Capture the cell that displays the provided text and extract its [X, Y] central coordinate. 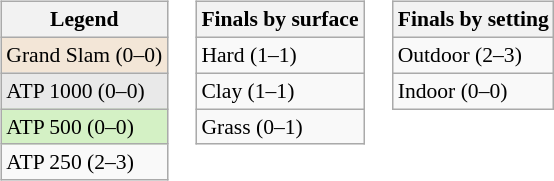
Grand Slam (0–0) [84, 55]
Legend [84, 20]
Indoor (0–0) [474, 91]
Grass (0–1) [280, 127]
ATP 500 (0–0) [84, 127]
Hard (1–1) [280, 55]
Outdoor (2–3) [474, 55]
ATP 1000 (0–0) [84, 91]
ATP 250 (2–3) [84, 162]
Clay (1–1) [280, 91]
Finals by surface [280, 20]
Finals by setting [474, 20]
